Find where the given text appears and provide that cell's center as [x, y] coordinate. 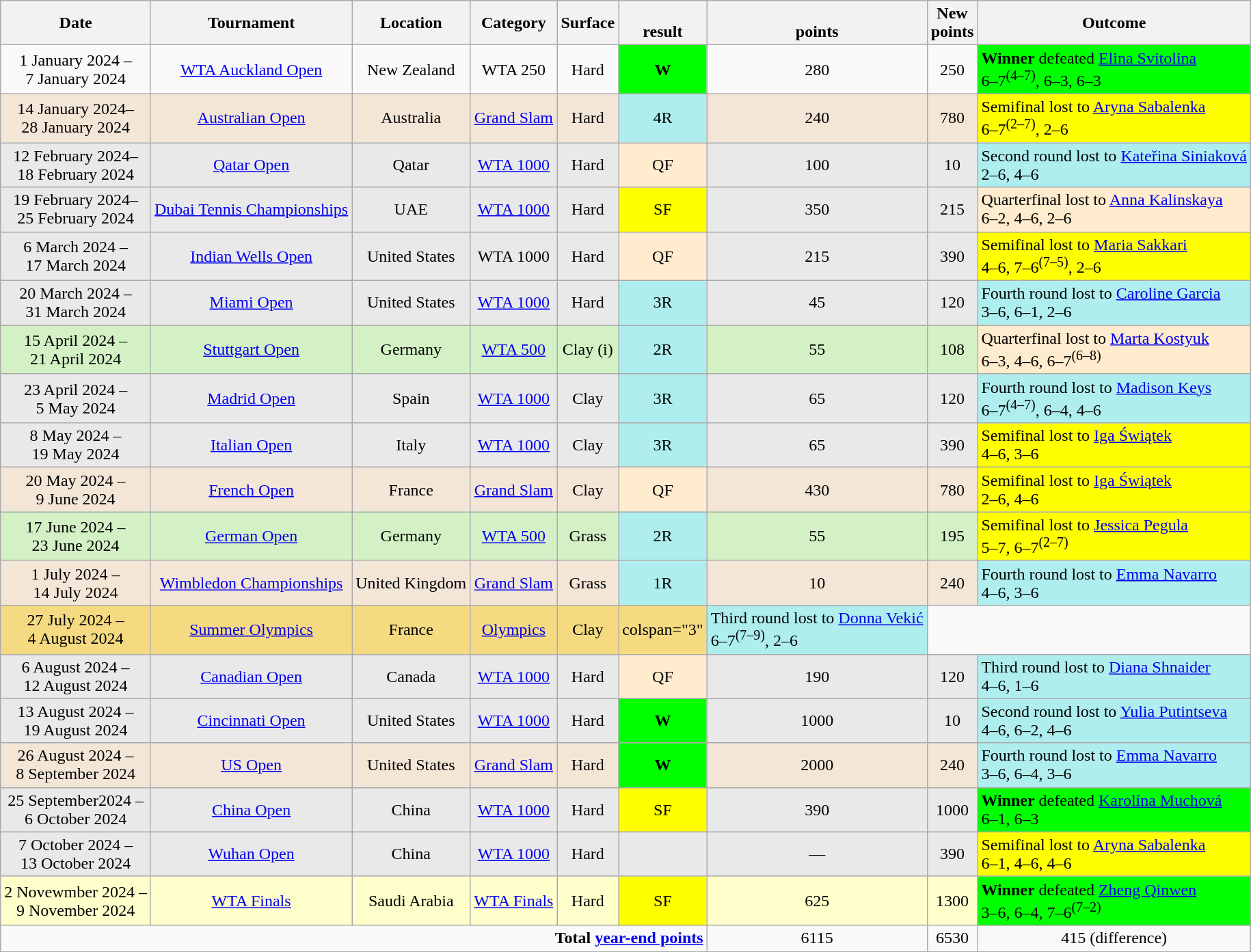
Category [514, 23]
Second round lost to Yulia Putintseva 4–6, 6–2, 4–6 [1114, 720]
6 August 2024 –12 August 2024 [76, 677]
Semifinal lost to Jessica Pegula 5–7, 6–7(2–7) [1114, 536]
Surface [588, 23]
Second round lost to Kateřina Siniaková 2–6, 4–6 [1114, 165]
United Kingdom [412, 582]
20 March 2024 –31 March 2024 [76, 303]
1 July 2024 –14 July 2024 [76, 582]
190 [817, 677]
17 June 2024 –23 June 2024 [76, 536]
Semifinal lost to Maria Sakkari 4–6, 7–6(7–5), 2–6 [1114, 256]
Clay (i) [588, 350]
20 May 2024 –9 June 2024 [76, 489]
Outcome [1114, 23]
Winner defeated Zheng Qinwen 3–6, 6–4, 7–6(7–2) [1114, 901]
7 October 2024 –13 October 2024 [76, 854]
Olympics [514, 630]
Fourth round lost to Emma Navarro 3–6, 6–4, 3–6 [1114, 765]
100 [817, 165]
Quarterfinal lost to Marta Kostyuk 6–3, 4–6, 6–7(6–8) [1114, 350]
New Zealand [412, 70]
Winner defeated Karolína Muchová 6–1, 6–3 [1114, 809]
colspan="3" [663, 630]
Semifinal lost to Aryna Sabalenka 6–7(2–7), 2–6 [1114, 118]
Semifinal lost to Aryna Sabalenka 6–1, 4–6, 4–6 [1114, 854]
points [817, 23]
Quarterfinal lost to Anna Kalinskaya 6–2, 4–6, 2–6 [1114, 209]
Australia [412, 118]
Fourth round lost to Madison Keys 6–7(4–7), 6–4, 4–6 [1114, 398]
US Open [251, 765]
German Open [251, 536]
Fourth round lost to Emma Navarro 4–6, 3–6 [1114, 582]
Third round lost to Diana Shnaider 4–6, 1–6 [1114, 677]
25 September2024 –6 October 2024 [76, 809]
19 February 2024–25 February 2024 [76, 209]
195 [952, 536]
WTA Auckland Open [251, 70]
26 August 2024 –8 September 2024 [76, 765]
Italian Open [251, 446]
108 [952, 350]
Location [412, 23]
6530 [952, 938]
1R [663, 582]
415 (difference) [1114, 938]
Indian Wells Open [251, 256]
Qatar Open [251, 165]
China Open [251, 809]
Total year-end points [354, 938]
8 May 2024 –19 May 2024 [76, 446]
Semifinal lost to Iga Świątek 4–6, 3–6 [1114, 446]
Tournament [251, 23]
Qatar [412, 165]
45 [817, 303]
French Open [251, 489]
350 [817, 209]
430 [817, 489]
2 Novewmber 2024 –9 November 2024 [76, 901]
13 August 2024 –19 August 2024 [76, 720]
Winner defeated Elina Svitolina 6–7(4–7), 6–3, 6–3 [1114, 70]
1 January 2024 – 7 January 2024 [76, 70]
Miami Open [251, 303]
Canadian Open [251, 677]
Summer Olympics [251, 630]
Italy [412, 446]
Cincinnati Open [251, 720]
14 January 2024–28 January 2024 [76, 118]
1300 [952, 901]
27 July 2024 –4 August 2024 [76, 630]
6 March 2024 – 17 March 2024 [76, 256]
— [817, 854]
result [663, 23]
Wimbledon Championships [251, 582]
6115 [817, 938]
Fourth round lost to Caroline Garcia 3–6, 6–1, 2–6 [1114, 303]
Date [76, 23]
Madrid Open [251, 398]
23 April 2024 –5 May 2024 [76, 398]
4R [663, 118]
Saudi Arabia [412, 901]
250 [952, 70]
Stuttgart Open [251, 350]
2000 [817, 765]
15 April 2024 –21 April 2024 [76, 350]
Canada [412, 677]
Wuhan Open [251, 854]
WTA 250 [514, 70]
280 [817, 70]
UAE [412, 209]
Semifinal lost to Iga Świątek 2–6, 4–6 [1114, 489]
12 February 2024–18 February 2024 [76, 165]
Newpoints [952, 23]
Spain [412, 398]
Third round lost to Donna Vekić 6–7(7–9), 2–6 [817, 630]
Dubai Tennis Championships [251, 209]
625 [817, 901]
Australian Open [251, 118]
